Scan for the cell matching the given text and deliver its [x, y] coordinate at center. 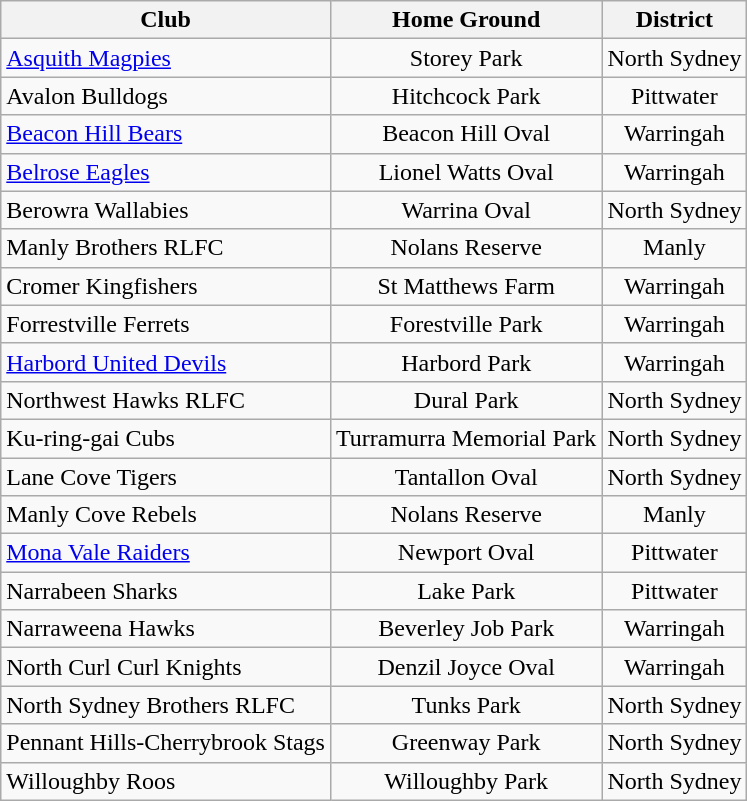
Club [166, 20]
North Curl Curl Knights [166, 667]
Forrestville Ferrets [166, 324]
Lake Park [466, 591]
Beverley Job Park [466, 629]
Cromer Kingfishers [166, 286]
District [674, 20]
Turramurra Memorial Park [466, 438]
Harbord Park [466, 362]
Belrose Eagles [166, 172]
Tantallon Oval [466, 477]
St Matthews Farm [466, 286]
Tunks Park [466, 705]
North Sydney Brothers RLFC [166, 705]
Avalon Bulldogs [166, 96]
Pennant Hills-Cherrybrook Stags [166, 743]
Asquith Magpies [166, 58]
Storey Park [466, 58]
Warrina Oval [466, 210]
Lionel Watts Oval [466, 172]
Greenway Park [466, 743]
Denzil Joyce Oval [466, 667]
Willoughby Roos [166, 781]
Forestville Park [466, 324]
Home Ground [466, 20]
Narraweena Hawks [166, 629]
Narrabeen Sharks [166, 591]
Manly Brothers RLFC [166, 248]
Willoughby Park [466, 781]
Northwest Hawks RLFC [166, 400]
Mona Vale Raiders [166, 553]
Manly Cove Rebels [166, 515]
Harbord United Devils [166, 362]
Beacon Hill Bears [166, 134]
Dural Park [466, 400]
Lane Cove Tigers [166, 477]
Beacon Hill Oval [466, 134]
Hitchcock Park [466, 96]
Newport Oval [466, 553]
Berowra Wallabies [166, 210]
Ku-ring-gai Cubs [166, 438]
